Extract the (X, Y) coordinate from the center of the cell holding the provided text.  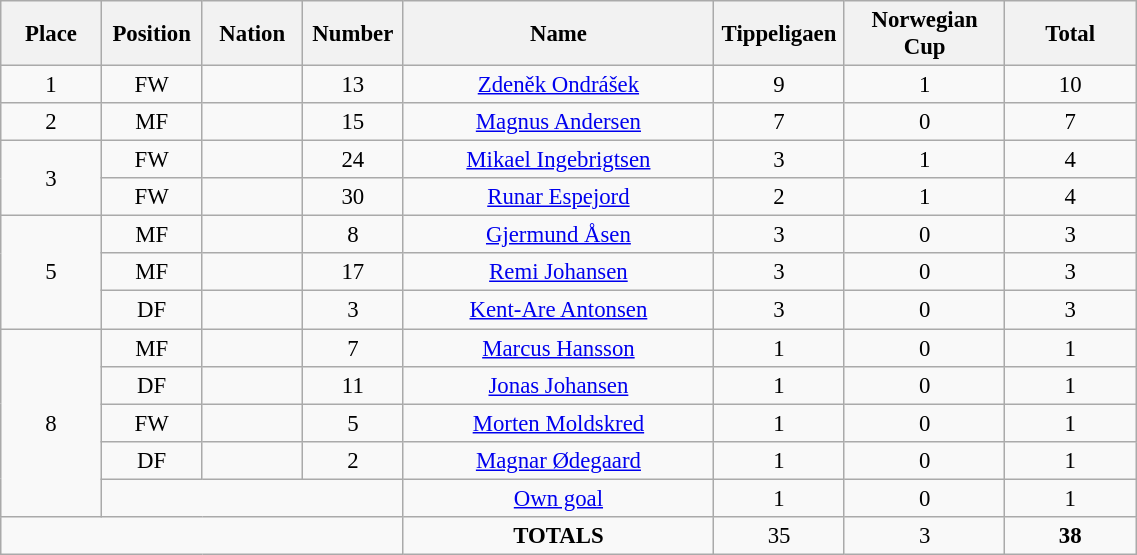
9 (780, 85)
35 (780, 536)
13 (354, 85)
11 (354, 385)
Total (1070, 34)
30 (354, 197)
Norwegian Cup (924, 34)
Zdeněk Ondrášek (558, 85)
Magnus Andersen (558, 122)
Number (354, 34)
15 (354, 122)
Mikael Ingebrigtsen (558, 160)
Position (152, 34)
Name (558, 34)
Magnar Ødegaard (558, 460)
Gjermund Åsen (558, 235)
24 (354, 160)
Morten Moldskred (558, 423)
Marcus Hansson (558, 348)
Remi Johansen (558, 273)
10 (1070, 85)
17 (354, 273)
Kent-Are Antonsen (558, 310)
Tippeligaen (780, 34)
Jonas Johansen (558, 385)
Own goal (558, 498)
Place (52, 34)
38 (1070, 536)
Nation (252, 34)
Runar Espejord (558, 197)
TOTALS (558, 536)
